Return (X, Y) of the center of cell containing provided text 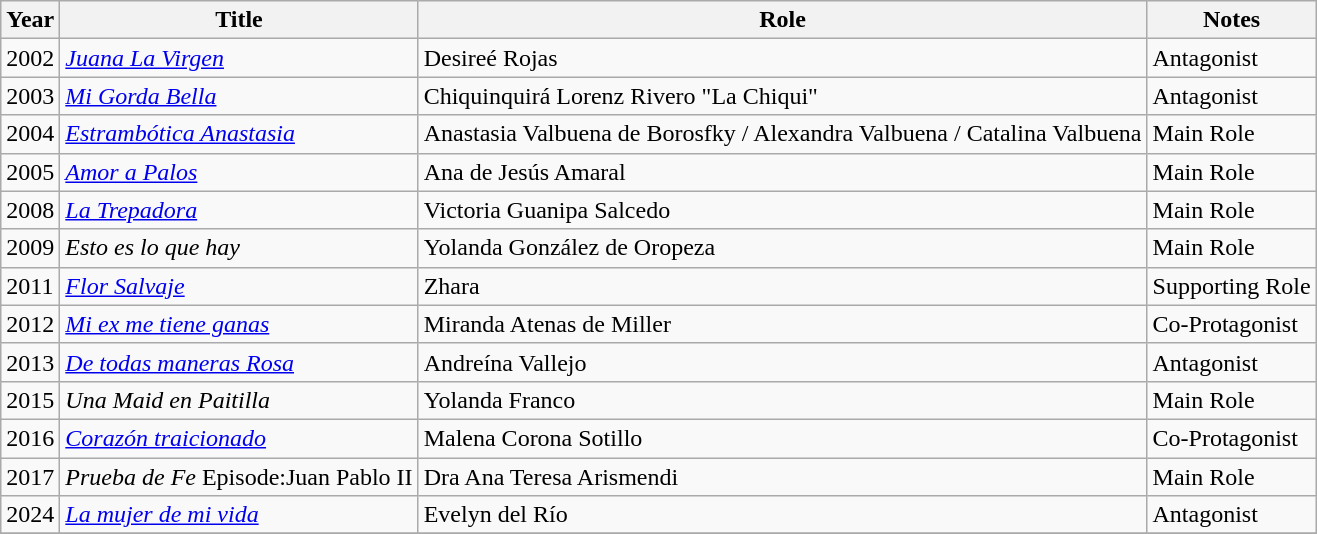
La Trepadora (239, 210)
Ana de Jesús Amaral (782, 172)
Title (239, 20)
Mi ex me tiene ganas (239, 324)
Corazón traicionado (239, 438)
Prueba de Fe Episode:Juan Pablo II (239, 477)
2011 (30, 286)
Miranda Atenas de Miller (782, 324)
2013 (30, 362)
2003 (30, 96)
Una Maid en Paitilla (239, 400)
Supporting Role (1232, 286)
La mujer de mi vida (239, 515)
2024 (30, 515)
2002 (30, 58)
Notes (1232, 20)
2015 (30, 400)
2008 (30, 210)
Yolanda Franco (782, 400)
Malena Corona Sotillo (782, 438)
Chiquinquirá Lorenz Rivero "La Chiqui" (782, 96)
Yolanda González de Oropeza (782, 248)
Zhara (782, 286)
Estrambótica Anastasia (239, 134)
Amor a Palos (239, 172)
Victoria Guanipa Salcedo (782, 210)
Mi Gorda Bella (239, 96)
Esto es lo que hay (239, 248)
2009 (30, 248)
De todas maneras Rosa (239, 362)
Desireé Rojas (782, 58)
Role (782, 20)
2004 (30, 134)
Flor Salvaje (239, 286)
2017 (30, 477)
Year (30, 20)
Dra Ana Teresa Arismendi (782, 477)
2012 (30, 324)
2016 (30, 438)
Juana La Virgen (239, 58)
2005 (30, 172)
Evelyn del Río (782, 515)
Andreína Vallejo (782, 362)
Anastasia Valbuena de Borosfky / Alexandra Valbuena / Catalina Valbuena (782, 134)
